Output the (X, Y) coordinate of the center of the cell containing the given text.  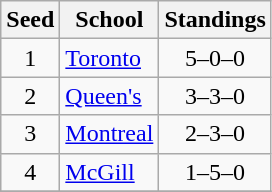
Seed (30, 20)
Toronto (110, 58)
Queen's (110, 96)
1–5–0 (215, 172)
3 (30, 134)
School (110, 20)
5–0–0 (215, 58)
2–3–0 (215, 134)
4 (30, 172)
Montreal (110, 134)
McGill (110, 172)
2 (30, 96)
1 (30, 58)
3–3–0 (215, 96)
Standings (215, 20)
